Pinpoint the cell where the given text exists, returning its (X, Y) midpoint coordinate. 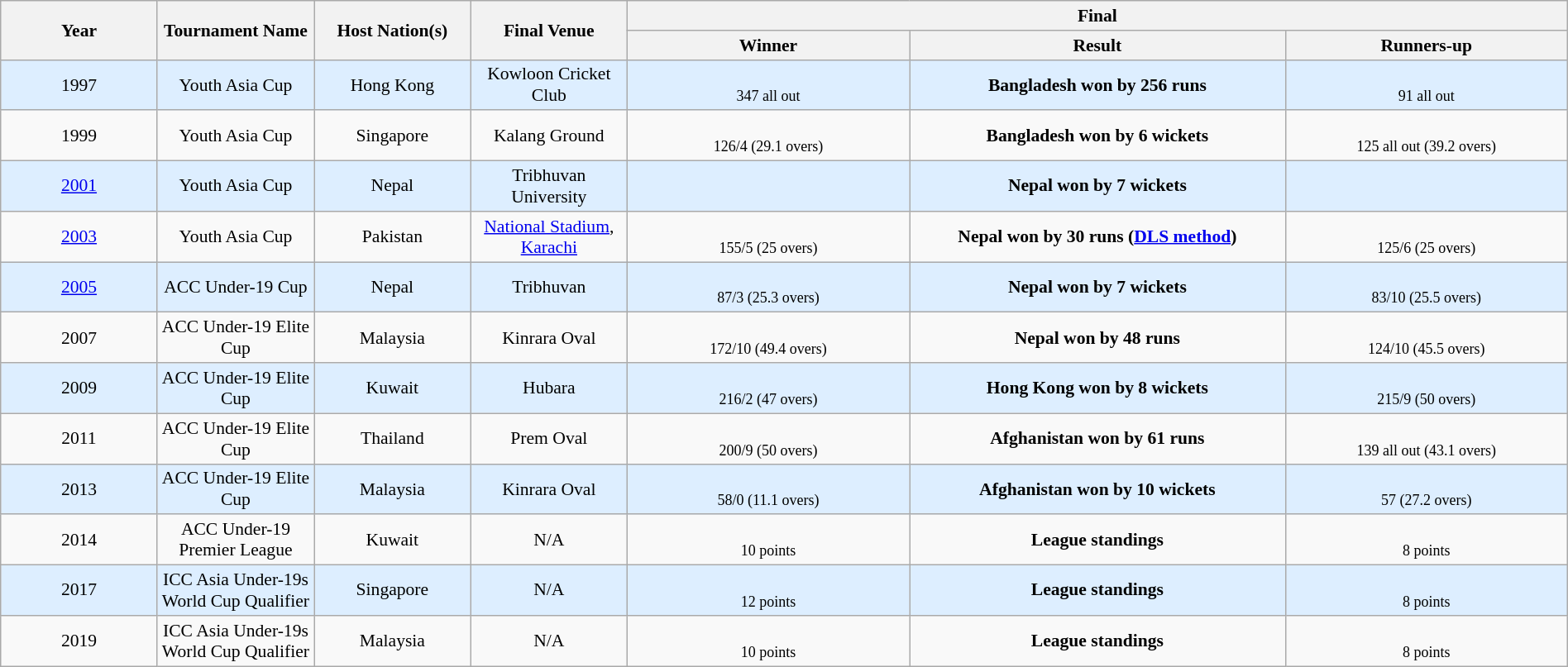
155/5 (25 overs) (769, 236)
Winner (769, 45)
125/6 (25 overs) (1426, 236)
2017 (79, 590)
ACC Under-19 Cup (235, 288)
Hong Kong (392, 84)
Runners-up (1426, 45)
91 all out (1426, 84)
126/4 (29.1 overs) (769, 136)
Tribhuvan University (549, 187)
Final (1098, 16)
2011 (79, 438)
Final Venue (549, 30)
2014 (79, 541)
Prem Oval (549, 438)
124/10 (45.5 overs) (1426, 337)
83/10 (25.5 overs) (1426, 288)
2007 (79, 337)
200/9 (50 overs) (769, 438)
Host Nation(s) (392, 30)
2001 (79, 187)
Thailand (392, 438)
2009 (79, 388)
172/10 (49.4 overs) (769, 337)
Hong Kong won by 8 wickets (1098, 388)
139 all out (43.1 overs) (1426, 438)
Pakistan (392, 236)
57 (27.2 overs) (1426, 489)
1999 (79, 136)
National Stadium,Karachi (549, 236)
347 all out (769, 84)
215/9 (50 overs) (1426, 388)
Bangladesh won by 6 wickets (1098, 136)
Nepal won by 30 runs (DLS method) (1098, 236)
216/2 (47 overs) (769, 388)
Year (79, 30)
2003 (79, 236)
Nepal won by 48 runs (1098, 337)
Afghanistan won by 61 runs (1098, 438)
Tournament Name (235, 30)
2013 (79, 489)
ACC Under-19 Premier League (235, 541)
125 all out (39.2 overs) (1426, 136)
2005 (79, 288)
Bangladesh won by 256 runs (1098, 84)
Kowloon Cricket Club (549, 84)
Kalang Ground (549, 136)
Hubara (549, 388)
Result (1098, 45)
12 points (769, 590)
2019 (79, 641)
1997 (79, 84)
Tribhuvan (549, 288)
Afghanistan won by 10 wickets (1098, 489)
87/3 (25.3 overs) (769, 288)
58/0 (11.1 overs) (769, 489)
